Capture the cell that displays the provided text and extract its (x, y) central coordinate. 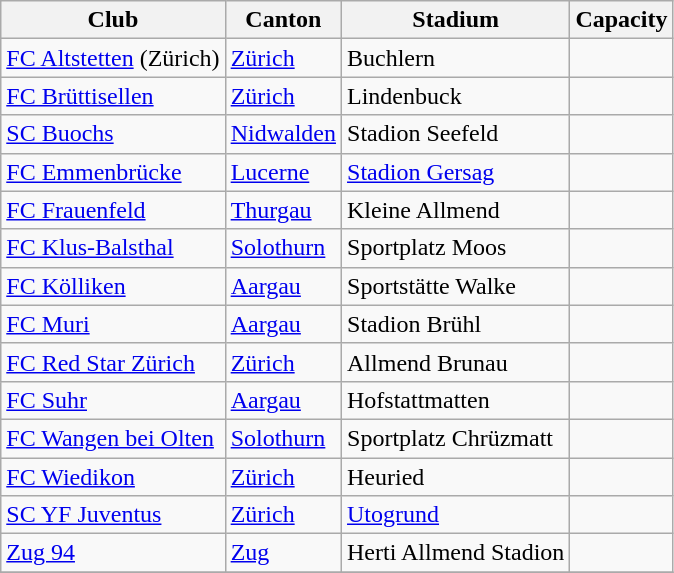
Sportplatz Moos (456, 248)
FC Klus-Balsthal (113, 248)
FC Brüttisellen (113, 96)
Sportstätte Walke (456, 286)
Buchlern (456, 58)
Stadion Gersag (456, 172)
SC YF Juventus (113, 515)
Allmend Brunau (456, 362)
Zug (283, 553)
FC Altstetten (Zürich) (113, 58)
Kleine Allmend (456, 210)
Heuried (456, 477)
Sportplatz Chrüzmatt (456, 438)
Utogrund (456, 515)
Nidwalden (283, 134)
Hofstattmatten (456, 400)
FC Kölliken (113, 286)
Lindenbuck (456, 96)
Thurgau (283, 210)
Stadium (456, 20)
Club (113, 20)
Capacity (622, 20)
FC Frauenfeld (113, 210)
Canton (283, 20)
FC Wangen bei Olten (113, 438)
FC Suhr (113, 400)
Stadion Seefeld (456, 134)
FC Red Star Zürich (113, 362)
FC Emmenbrücke (113, 172)
Lucerne (283, 172)
Zug 94 (113, 553)
FC Muri (113, 324)
Stadion Brühl (456, 324)
SC Buochs (113, 134)
FC Wiedikon (113, 477)
Herti Allmend Stadion (456, 553)
